Return (X, Y) of the center of cell containing provided text 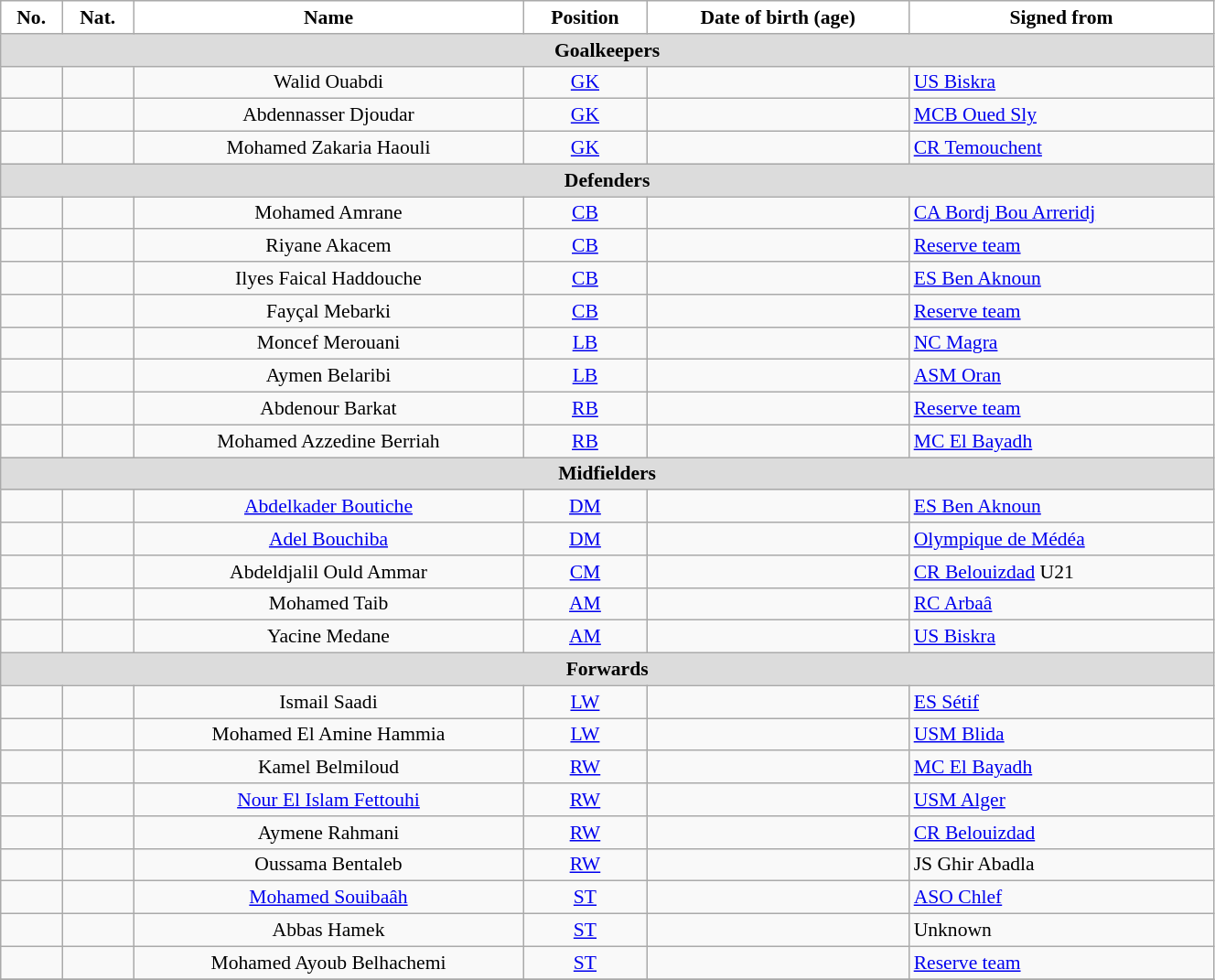
ASM Oran (1061, 376)
Mohamed El Amine Hammia (328, 735)
CR Belouizdad U21 (1061, 572)
ES Sétif (1061, 702)
JS Ghir Abadla (1061, 865)
Mohamed Amrane (328, 213)
Mohamed Souibaâh (328, 898)
ASO Chlef (1061, 898)
Oussama Bentaleb (328, 865)
Unknown (1061, 931)
Abdennasser Djoudar (328, 115)
No. (31, 17)
Abdenour Barkat (328, 409)
Moncef Merouani (328, 343)
Midfielders (607, 474)
Adel Bouchiba (328, 539)
CR Belouizdad (1061, 833)
CR Temouchent (1061, 148)
Name (328, 17)
CA Bordj Bou Arreridj (1061, 213)
Mohamed Ayoub Belhachemi (328, 963)
Abbas Hamek (328, 931)
Nour El Islam Fettouhi (328, 800)
NC Magra (1061, 343)
Aymene Rahmani (328, 833)
Position (586, 17)
Ismail Saadi (328, 702)
Mohamed Taib (328, 604)
Abdeldjalil Ould Ammar (328, 572)
USM Alger (1061, 800)
Fayçal Mebarki (328, 311)
MCB Oued Sly (1061, 115)
CM (586, 572)
Defenders (607, 180)
Mohamed Azzedine Berriah (328, 441)
Riyane Akacem (328, 246)
Nat. (98, 17)
Date of birth (age) (778, 17)
Forwards (607, 670)
Walid Ouabdi (328, 82)
Ilyes Faical Haddouche (328, 278)
Olympique de Médéa (1061, 539)
Abdelkader Boutiche (328, 507)
Mohamed Zakaria Haouli (328, 148)
Goalkeepers (607, 50)
RC Arbaâ (1061, 604)
Signed from (1061, 17)
USM Blida (1061, 735)
Kamel Belmiloud (328, 768)
Yacine Medane (328, 637)
Aymen Belaribi (328, 376)
